Return [X, Y] of the center of cell containing provided text 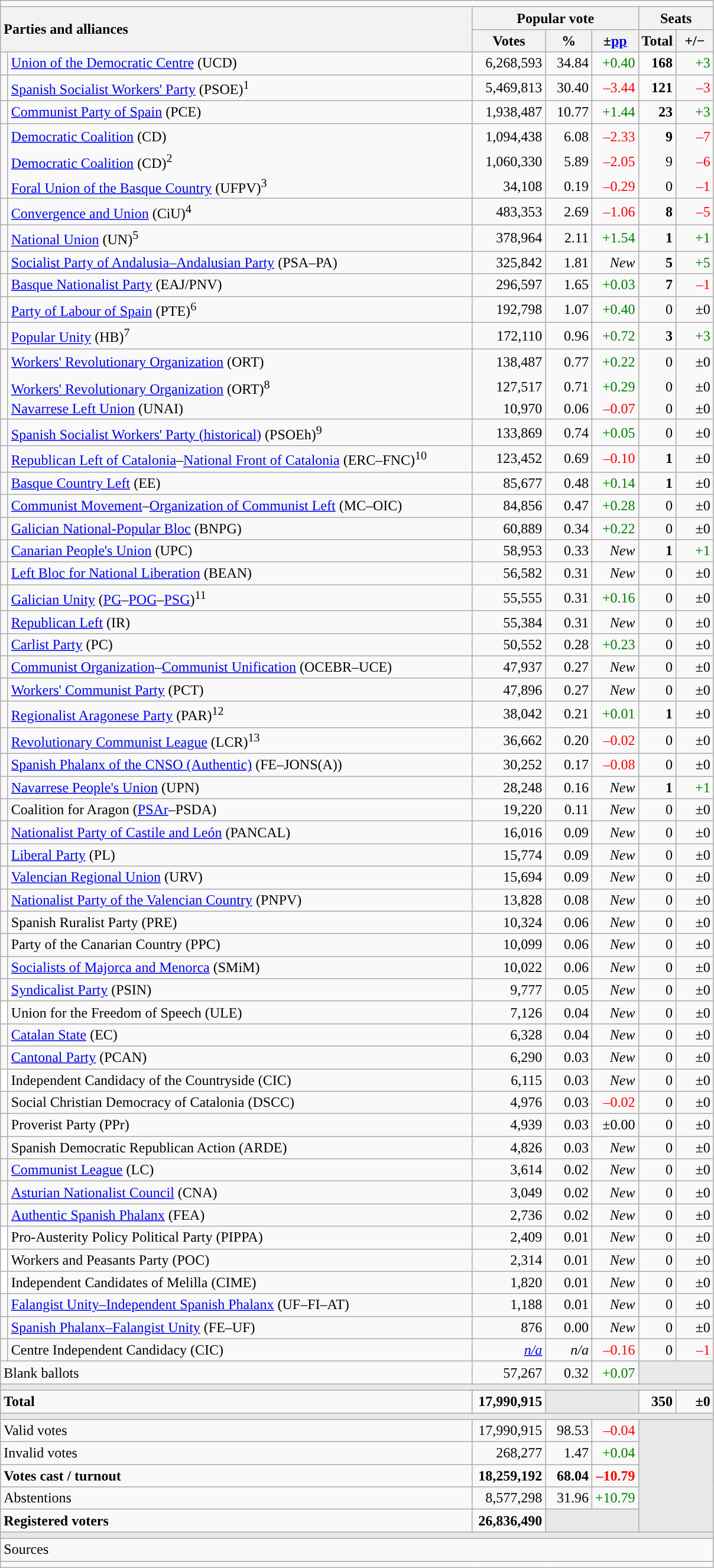
Coalition for Aragon (PSAr–PSDA) [240, 810]
55,555 [509, 598]
Spanish Socialist Workers' Party (PSOE)1 [240, 88]
2,409 [509, 1237]
483,353 [509, 212]
2.11 [569, 238]
127,517 [509, 387]
3 [657, 336]
10,022 [509, 967]
Socialists of Majorca and Menorca (SMiM) [240, 967]
+1.54 [615, 238]
Falangist Unity–Independent Spanish Phalanx (UF–FI–AT) [240, 1305]
3,049 [509, 1193]
1.07 [569, 310]
6,290 [509, 1057]
+0.72 [615, 336]
–0.07 [615, 409]
2,736 [509, 1215]
Left Bloc for National Liberation (BEAN) [240, 574]
Votes [509, 41]
Popular Unity (HB)7 [240, 336]
6,328 [509, 1035]
Authentic Spanish Phalanx (FEA) [240, 1215]
Democratic Coalition (CD)2 [240, 161]
0.71 [569, 387]
1.81 [569, 263]
378,964 [509, 238]
Spanish Ruralist Party (PRE) [240, 922]
0.32 [569, 1372]
34.84 [569, 63]
Communist Movement–Organization of Communist Left (MC–OIC) [240, 506]
+0.07 [615, 1372]
+0.01 [615, 714]
+0.14 [615, 483]
Cantonal Party (PCAN) [240, 1057]
+0.05 [615, 433]
121 [657, 88]
Blank ballots [236, 1372]
60,889 [509, 529]
Basque Nationalist Party (EAJ/PNV) [240, 285]
+0.23 [615, 644]
98.53 [569, 1431]
50,552 [509, 644]
+0.28 [615, 506]
5.89 [569, 161]
Union of the Democratic Centre (UCD) [240, 63]
+0.03 [615, 285]
Regionalist Aragonese Party (PAR)12 [240, 714]
2,314 [509, 1260]
Independent Candidates of Melilla (CIME) [240, 1282]
Democratic Coalition (CD) [240, 136]
0.20 [569, 740]
Workers' Revolutionary Organization (ORT)8 [240, 387]
–3 [695, 88]
0.00 [569, 1327]
% [569, 41]
7 [657, 285]
Socialist Party of Andalusia–Andalusian Party (PSA–PA) [240, 263]
Popular vote [556, 18]
10,324 [509, 922]
Asturian Nationalist Council (CNA) [240, 1193]
0.16 [569, 788]
–0.04 [615, 1431]
15,774 [509, 855]
30.40 [569, 88]
1,938,487 [509, 112]
Seats [676, 18]
+0.04 [615, 1453]
296,597 [509, 285]
+5 [695, 263]
5,469,813 [509, 88]
Spanish Phalanx–Falangist Unity (FE–UF) [240, 1327]
168 [657, 63]
Votes cast / turnout [236, 1476]
Valid votes [236, 1431]
133,869 [509, 433]
0.48 [569, 483]
0.33 [569, 551]
4,939 [509, 1125]
9,777 [509, 990]
55,384 [509, 622]
Workers' Revolutionary Organization (ORT) [240, 362]
1,094,438 [509, 136]
–2.33 [615, 136]
Parties and alliances [236, 30]
7,126 [509, 1012]
19,220 [509, 810]
Basque Country Left (EE) [240, 483]
Carlist Party (PC) [240, 644]
85,677 [509, 483]
Invalid votes [236, 1453]
Foral Union of the Basque Country (UFPV)3 [240, 186]
4,976 [509, 1103]
0.77 [569, 362]
Galician Unity (PG–POG–PSG)11 [240, 598]
Nationalist Party of the Valencian Country (PNPV) [240, 900]
0.96 [569, 336]
6,115 [509, 1080]
13,828 [509, 900]
Registered voters [236, 1521]
10,970 [509, 409]
0.17 [569, 765]
Navarrese Left Union (UNAI) [240, 409]
268,277 [509, 1453]
0.69 [569, 459]
–6 [695, 161]
Spanish Democratic Republican Action (ARDE) [240, 1148]
–0.08 [615, 765]
15,694 [509, 877]
8 [657, 212]
Catalan State (EC) [240, 1035]
–1.06 [615, 212]
Union for the Freedom of Speech (ULE) [240, 1012]
6,268,593 [509, 63]
–0.16 [615, 1350]
28,248 [509, 788]
325,842 [509, 263]
0.19 [569, 186]
47,937 [509, 667]
34,108 [509, 186]
Republican Left (IR) [240, 622]
Communist Party of Spain (PCE) [240, 112]
2.69 [569, 212]
350 [657, 1401]
Navarrese People's Union (UPN) [240, 788]
1,060,330 [509, 161]
–0.10 [615, 459]
16,016 [509, 832]
56,582 [509, 574]
Workers and Peasants Party (POC) [240, 1260]
–0.29 [615, 186]
+1.44 [615, 112]
192,798 [509, 310]
+0.16 [615, 598]
876 [509, 1327]
+/− [695, 41]
Party of Labour of Spain (PTE)6 [240, 310]
Spanish Socialist Workers' Party (historical) (PSOEh)9 [240, 433]
Pro-Austerity Policy Political Party (PIPPA) [240, 1237]
58,953 [509, 551]
Canarian People's Union (UPC) [240, 551]
3,614 [509, 1170]
123,452 [509, 459]
30,252 [509, 765]
18,259,192 [509, 1476]
Republican Left of Catalonia–National Front of Catalonia (ERC–FNC)10 [240, 459]
Independent Candidacy of the Countryside (CIC) [240, 1080]
47,896 [509, 689]
0.28 [569, 644]
5 [657, 263]
–3.44 [615, 88]
84,856 [509, 506]
172,110 [509, 336]
Workers' Communist Party (PCT) [240, 689]
±pp [615, 41]
Spanish Phalanx of the CNSO (Authentic) (FE–JONS(A)) [240, 765]
1,820 [509, 1282]
National Union (UN)5 [240, 238]
0.74 [569, 433]
36,662 [509, 740]
±0.00 [615, 1125]
Revolutionary Communist League (LCR)13 [240, 740]
0.34 [569, 529]
68.04 [569, 1476]
Communist Organization–Communist Unification (OCEBR–UCE) [240, 667]
Convergence and Union (CiU)4 [240, 212]
Abstentions [236, 1498]
1.65 [569, 285]
+10.79 [615, 1498]
0.08 [569, 900]
26,836,490 [509, 1521]
+0.29 [615, 387]
1,188 [509, 1305]
Valencian Regional Union (URV) [240, 877]
–5 [695, 212]
8,577,298 [509, 1498]
0.21 [569, 714]
Galician National-Popular Bloc (BNPG) [240, 529]
138,487 [509, 362]
38,042 [509, 714]
Nationalist Party of Castile and León (PANCAL) [240, 832]
–7 [695, 136]
Sources [357, 1550]
Party of the Canarian Country (PPC) [240, 945]
57,267 [509, 1372]
4,826 [509, 1148]
Social Christian Democracy of Catalonia (DSCC) [240, 1103]
Communist League (LC) [240, 1170]
Centre Independent Candidacy (CIC) [240, 1350]
0.47 [569, 506]
Syndicalist Party (PSIN) [240, 990]
0.11 [569, 810]
1.47 [569, 1453]
23 [657, 112]
31.96 [569, 1498]
0.05 [569, 990]
6.08 [569, 136]
–10.79 [615, 1476]
–2.05 [615, 161]
Liberal Party (PL) [240, 855]
Proverist Party (PPr) [240, 1125]
10.77 [569, 112]
10,099 [509, 945]
